Pinpoint the cell where the given text exists, returning its [X, Y] midpoint coordinate. 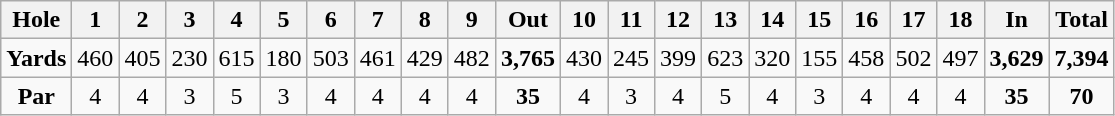
15 [820, 20]
Total [1082, 20]
458 [866, 58]
2 [142, 20]
16 [866, 20]
Hole [36, 20]
Out [528, 20]
482 [472, 58]
399 [678, 58]
429 [424, 58]
461 [378, 58]
320 [772, 58]
6 [330, 20]
503 [330, 58]
In [1016, 20]
460 [96, 58]
14 [772, 20]
Par [36, 96]
502 [914, 58]
245 [632, 58]
11 [632, 20]
623 [726, 58]
497 [960, 58]
17 [914, 20]
18 [960, 20]
70 [1082, 96]
155 [820, 58]
13 [726, 20]
Yards [36, 58]
9 [472, 20]
1 [96, 20]
3,629 [1016, 58]
7,394 [1082, 58]
8 [424, 20]
3,765 [528, 58]
180 [284, 58]
430 [584, 58]
10 [584, 20]
615 [236, 58]
230 [190, 58]
405 [142, 58]
7 [378, 20]
12 [678, 20]
